Return the (X, Y) coordinate for the center point of the cell that contains the specified text.  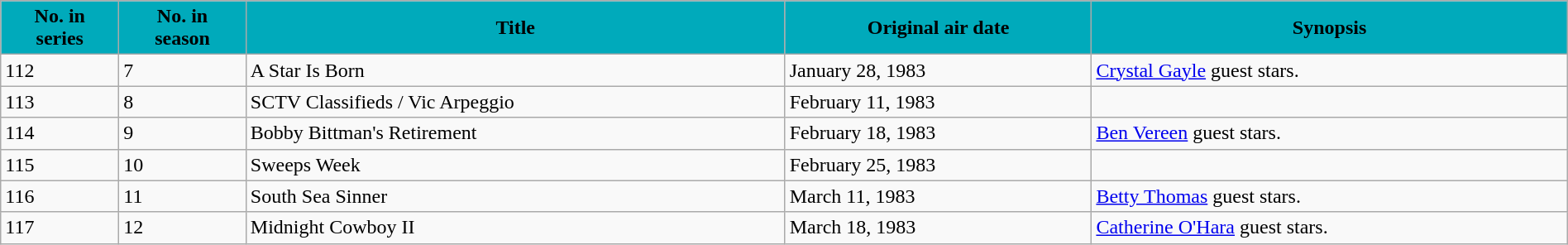
Betty Thomas guest stars. (1330, 196)
113 (60, 102)
12 (183, 228)
112 (60, 70)
March 11, 1983 (938, 196)
March 18, 1983 (938, 228)
February 18, 1983 (938, 133)
10 (183, 165)
11 (183, 196)
A Star Is Born (515, 70)
117 (60, 228)
Bobby Bittman's Retirement (515, 133)
Original air date (938, 28)
February 25, 1983 (938, 165)
116 (60, 196)
February 11, 1983 (938, 102)
9 (183, 133)
8 (183, 102)
115 (60, 165)
Synopsis (1330, 28)
SCTV Classifieds / Vic Arpeggio (515, 102)
Sweeps Week (515, 165)
7 (183, 70)
114 (60, 133)
Midnight Cowboy II (515, 228)
No. in series (60, 28)
Crystal Gayle guest stars. (1330, 70)
Catherine O'Hara guest stars. (1330, 228)
No. in season (183, 28)
January 28, 1983 (938, 70)
Ben Vereen guest stars. (1330, 133)
South Sea Sinner (515, 196)
Title (515, 28)
